Detect which cell encompasses the target text, then output its (X, Y) center coordinate. 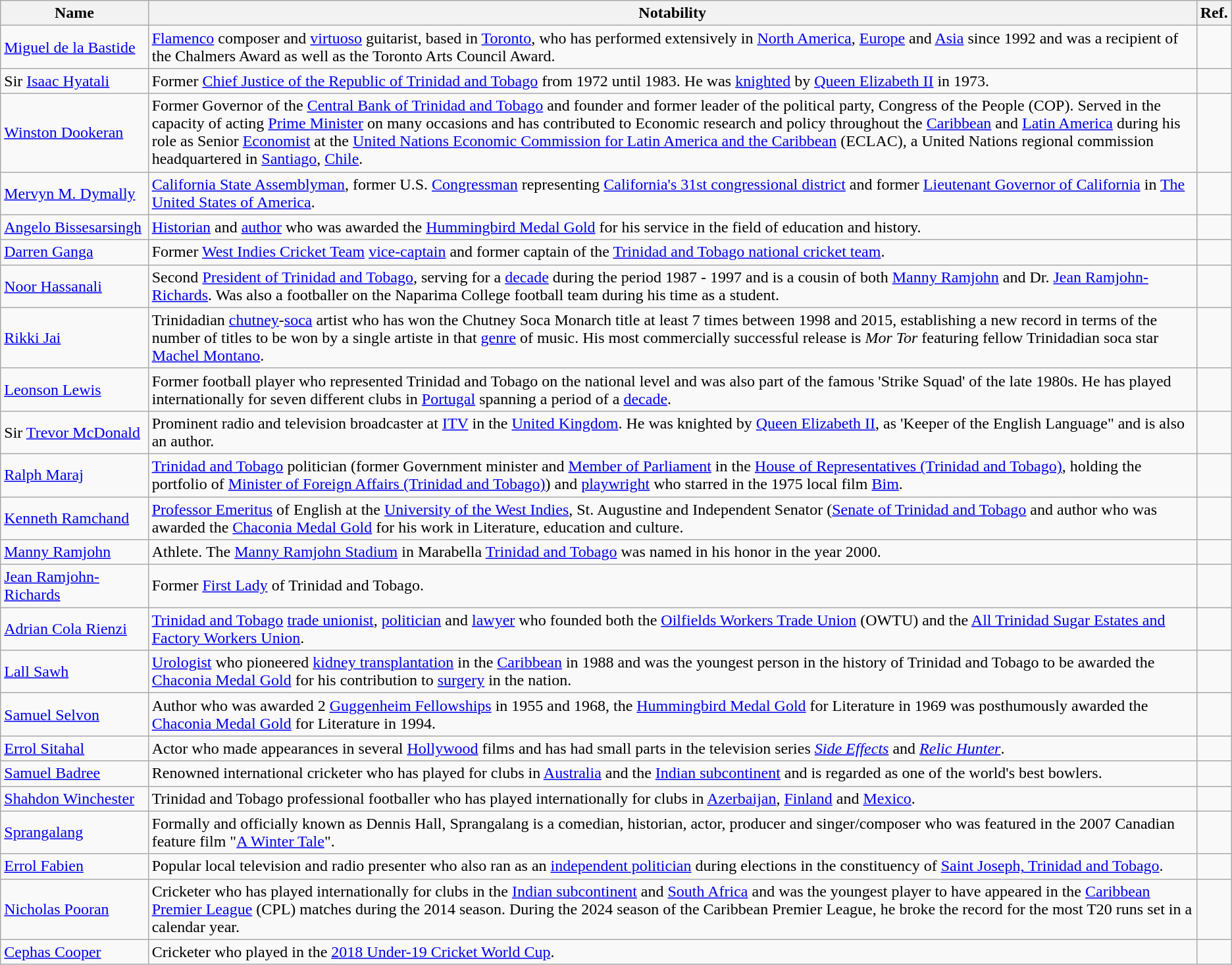
Sir Trevor McDonald (74, 432)
Samuel Selvon (74, 715)
Actor who made appearances in several Hollywood films and has had small parts in the television series Side Effects and Relic Hunter. (673, 748)
Sprangalang (74, 832)
Rikki Jai (74, 338)
Former West Indies Cricket Team vice-captain and former captain of the Trinidad and Tobago national cricket team. (673, 252)
Mervyn M. Dymally (74, 194)
Cephas Cooper (74, 952)
Errol Fabien (74, 866)
Manny Ramjohn (74, 552)
Ralph Maraj (74, 475)
Athlete. The Manny Ramjohn Stadium in Marabella Trinidad and Tobago was named in his honor in the year 2000. (673, 552)
Jean Ramjohn-Richards (74, 586)
Nicholas Pooran (74, 909)
Adrian Cola Rienzi (74, 629)
Trinidad and Tobago professional footballer who has played internationally for clubs in Azerbaijan, Finland and Mexico. (673, 798)
Winston Dookeran (74, 133)
Darren Ganga (74, 252)
Angelo Bissesarsingh (74, 227)
Historian and author who was awarded the Hummingbird Medal Gold for his service in the field of education and history. (673, 227)
Sir Isaac Hyatali (74, 81)
Miguel de la Bastide (74, 47)
Kenneth Ramchand (74, 517)
Noor Hassanali (74, 286)
Errol Sitahal (74, 748)
Notability (673, 13)
Ref. (1214, 13)
Former First Lady of Trinidad and Tobago. (673, 586)
Name (74, 13)
Shahdon Winchester (74, 798)
Lall Sawh (74, 671)
Samuel Badree (74, 773)
Leonson Lewis (74, 390)
Former Chief Justice of the Republic of Trinidad and Tobago from 1972 until 1983. He was knighted by Queen Elizabeth II in 1973. (673, 81)
Cricketer who played in the 2018 Under-19 Cricket World Cup. (673, 952)
